Return [X, Y] of the center of cell containing provided text 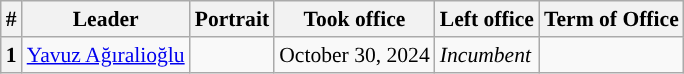
# [12, 19]
Yavuz Ağıralioğlu [106, 55]
Term of Office [612, 19]
Leader [106, 19]
October 30, 2024 [354, 55]
Incumbent [487, 55]
Took office [354, 19]
Left office [487, 19]
1 [12, 55]
Portrait [232, 19]
